Extract the [x, y] coordinate from the center of the cell holding the provided text.  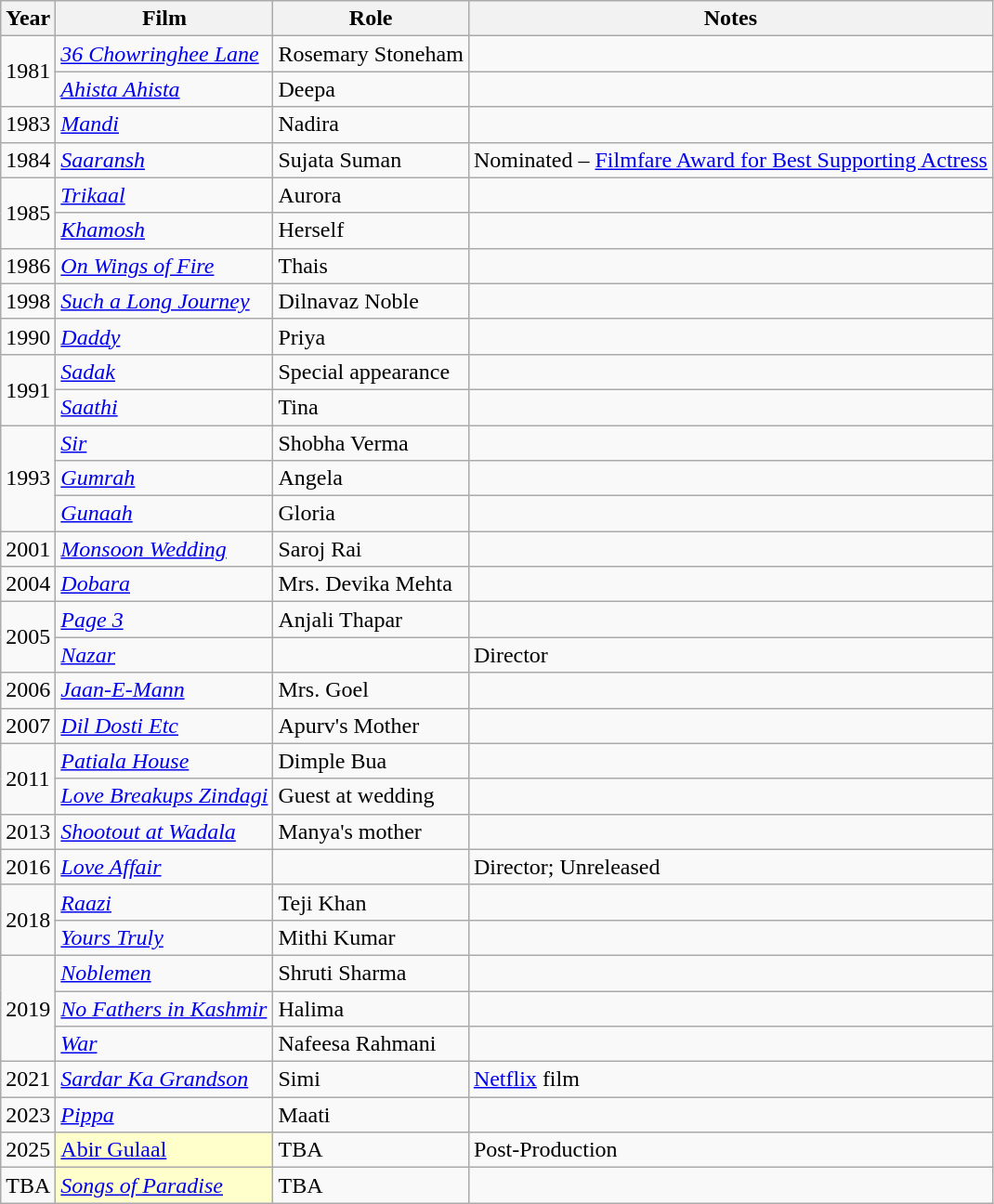
Sujata Suman [371, 160]
2018 [28, 920]
Priya [371, 336]
Jaan-E-Mann [164, 690]
Notes [730, 19]
Khamosh [164, 230]
Shootout at Wadala [164, 831]
1993 [28, 478]
Sadak [164, 372]
1991 [28, 389]
Yours Truly [164, 937]
Monsoon Wedding [164, 549]
Dobara [164, 584]
2011 [28, 779]
Simi [371, 1080]
Guest at wedding [371, 796]
2019 [28, 1008]
1983 [28, 124]
Gloria [371, 514]
War [164, 1044]
2013 [28, 831]
Angela [371, 478]
Nafeesa Rahmani [371, 1044]
Film [164, 19]
Role [371, 19]
1986 [28, 266]
Mandi [164, 124]
Saathi [164, 407]
Netflix film [730, 1080]
Shruti Sharma [371, 973]
Pippa [164, 1115]
2023 [28, 1115]
Dilnavaz Noble [371, 301]
Maati [371, 1115]
Tina [371, 407]
2021 [28, 1080]
Saroj Rai [371, 549]
Shobha Verma [371, 443]
On Wings of Fire [164, 266]
Songs of Paradise [164, 1185]
Gumrah [164, 478]
Herself [371, 230]
Such a Long Journey [164, 301]
Saaransh [164, 160]
Special appearance [371, 372]
Deepa [371, 89]
1998 [28, 301]
Mrs. Goel [371, 690]
2005 [28, 637]
Trikaal [164, 195]
Manya's mother [371, 831]
Rosemary Stoneham [371, 54]
Mrs. Devika Mehta [371, 584]
Year [28, 19]
1984 [28, 160]
Post-Production [730, 1150]
Mithi Kumar [371, 937]
2025 [28, 1150]
Apurv's Mother [371, 726]
Daddy [164, 336]
No Fathers in Kashmir [164, 1008]
Halima [371, 1008]
1990 [28, 336]
Love Breakups Zindagi [164, 796]
Dimple Bua [371, 761]
1981 [28, 72]
Noblemen [164, 973]
Abir Gulaal [164, 1150]
Thais [371, 266]
2016 [28, 867]
Sardar Ka Grandson [164, 1080]
Page 3 [164, 620]
Patiala House [164, 761]
Gunaah [164, 514]
Nominated – Filmfare Award for Best Supporting Actress [730, 160]
Anjali Thapar [371, 620]
Raazi [164, 902]
Dil Dosti Etc [164, 726]
2006 [28, 690]
Ahista Ahista [164, 89]
1985 [28, 213]
2004 [28, 584]
Director; Unreleased [730, 867]
2001 [28, 549]
36 Chowringhee Lane [164, 54]
Director [730, 655]
Sir [164, 443]
Nazar [164, 655]
2007 [28, 726]
Nadira [371, 124]
Teji Khan [371, 902]
Love Affair [164, 867]
Aurora [371, 195]
